Provide the [x, y] coordinate of the cell's center where the given text is located.  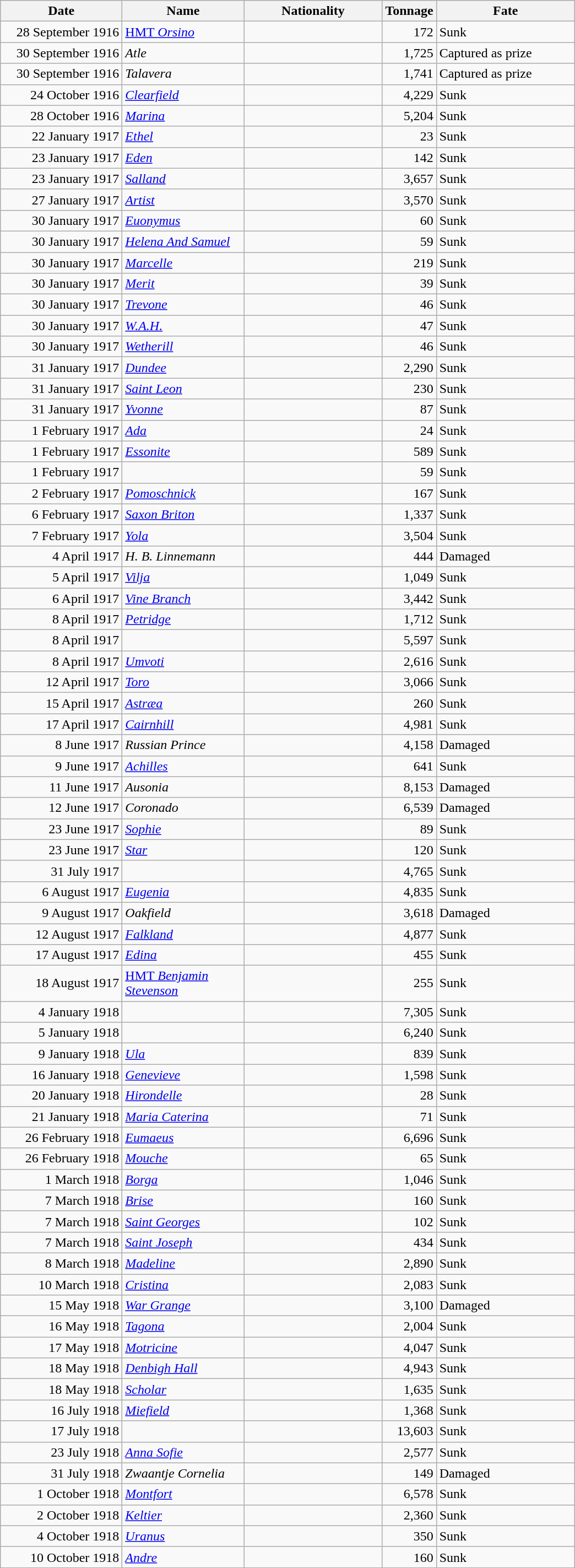
Scholar [183, 1389]
7 February 1917 [62, 535]
Anna Sofie [183, 1452]
4 January 1918 [62, 1012]
1 October 1918 [62, 1494]
16 January 1918 [62, 1075]
Saint Leon [183, 389]
120 [409, 850]
230 [409, 389]
18 August 1917 [62, 983]
5 January 1918 [62, 1033]
2,890 [409, 1263]
6,578 [409, 1494]
3,442 [409, 598]
Mouche [183, 1159]
13,603 [409, 1431]
60 [409, 220]
Atle [183, 53]
W.A.H. [183, 326]
15 May 1918 [62, 1306]
Maria Caterina [183, 1117]
3,618 [409, 913]
6 August 1917 [62, 892]
4,047 [409, 1348]
Yola [183, 535]
2,004 [409, 1327]
War Grange [183, 1306]
87 [409, 409]
1,725 [409, 53]
24 [409, 430]
Madeline [183, 1263]
Ula [183, 1054]
3,504 [409, 535]
24 October 1916 [62, 95]
Nationality [313, 11]
Ethel [183, 137]
Russian Prince [183, 745]
28 October 1916 [62, 116]
350 [409, 1536]
Cairnhill [183, 724]
65 [409, 1159]
Marcelle [183, 263]
6 February 1917 [62, 514]
9 January 1918 [62, 1054]
1,049 [409, 577]
2,616 [409, 661]
22 January 1917 [62, 137]
Date [62, 11]
Talavera [183, 74]
9 June 1917 [62, 766]
4 April 1917 [62, 556]
Saxon Briton [183, 514]
17 July 1918 [62, 1431]
4,981 [409, 724]
Andre [183, 1557]
3,570 [409, 200]
4,158 [409, 745]
6 April 1917 [62, 598]
Genevieve [183, 1075]
20 January 1918 [62, 1096]
Motricine [183, 1348]
167 [409, 493]
Brise [183, 1200]
71 [409, 1117]
Denbigh Hall [183, 1368]
3,100 [409, 1306]
641 [409, 766]
7,305 [409, 1012]
10 October 1918 [62, 1557]
4,229 [409, 95]
Tonnage [409, 11]
8 March 1918 [62, 1263]
Eden [183, 158]
Sophie [183, 829]
589 [409, 451]
Fate [506, 11]
455 [409, 955]
11 June 1917 [62, 787]
2,083 [409, 1285]
Montfort [183, 1494]
Pomoschnick [183, 493]
17 August 1917 [62, 955]
6,240 [409, 1033]
172 [409, 32]
Oakfield [183, 913]
28 [409, 1096]
HMT Benjamin Stevenson [183, 983]
Clearfield [183, 95]
Miefield [183, 1410]
2,577 [409, 1452]
Wetherill [183, 347]
1,337 [409, 514]
4,835 [409, 892]
Vine Branch [183, 598]
Zwaantje Cornelia [183, 1473]
31 July 1917 [62, 871]
Salland [183, 179]
Coronado [183, 808]
21 January 1918 [62, 1117]
17 May 1918 [62, 1348]
47 [409, 326]
2 February 1917 [62, 493]
Achilles [183, 766]
219 [409, 263]
1 March 1918 [62, 1179]
Cristina [183, 1285]
102 [409, 1221]
Yvonne [183, 409]
6,696 [409, 1138]
Marina [183, 116]
27 January 1917 [62, 200]
2,290 [409, 368]
Saint Georges [183, 1221]
Astræa [183, 703]
Essonite [183, 451]
5 April 1917 [62, 577]
8,153 [409, 787]
23 July 1918 [62, 1452]
Eumaeus [183, 1138]
5,204 [409, 116]
28 September 1916 [62, 32]
Tagona [183, 1327]
Saint Joseph [183, 1242]
4 October 1918 [62, 1536]
1,598 [409, 1075]
HMT Orsino [183, 32]
Merit [183, 284]
1,741 [409, 74]
Umvoti [183, 661]
Keltier [183, 1515]
89 [409, 829]
444 [409, 556]
5,597 [409, 640]
Helena And Samuel [183, 241]
8 June 1917 [62, 745]
Hirondelle [183, 1096]
434 [409, 1242]
Ada [183, 430]
Petridge [183, 619]
839 [409, 1054]
Euonymus [183, 220]
255 [409, 983]
Falkland [183, 934]
12 August 1917 [62, 934]
17 April 1917 [62, 724]
16 May 1918 [62, 1327]
Artist [183, 200]
4,943 [409, 1368]
1,635 [409, 1389]
2,360 [409, 1515]
15 April 1917 [62, 703]
1,712 [409, 619]
12 June 1917 [62, 808]
142 [409, 158]
1,368 [409, 1410]
Ausonia [183, 787]
9 August 1917 [62, 913]
4,877 [409, 934]
Edina [183, 955]
4,765 [409, 871]
16 July 1918 [62, 1410]
Dundee [183, 368]
Toro [183, 682]
3,066 [409, 682]
Uranus [183, 1536]
Vilja [183, 577]
23 [409, 137]
2 October 1918 [62, 1515]
6,539 [409, 808]
149 [409, 1473]
Name [183, 11]
39 [409, 284]
31 July 1918 [62, 1473]
1,046 [409, 1179]
10 March 1918 [62, 1285]
H. B. Linnemann [183, 556]
Trevone [183, 305]
260 [409, 703]
3,657 [409, 179]
Borga [183, 1179]
12 April 1917 [62, 682]
Eugenia [183, 892]
Star [183, 850]
